Return the [x, y] coordinate for the center point of the cell that contains the specified text.  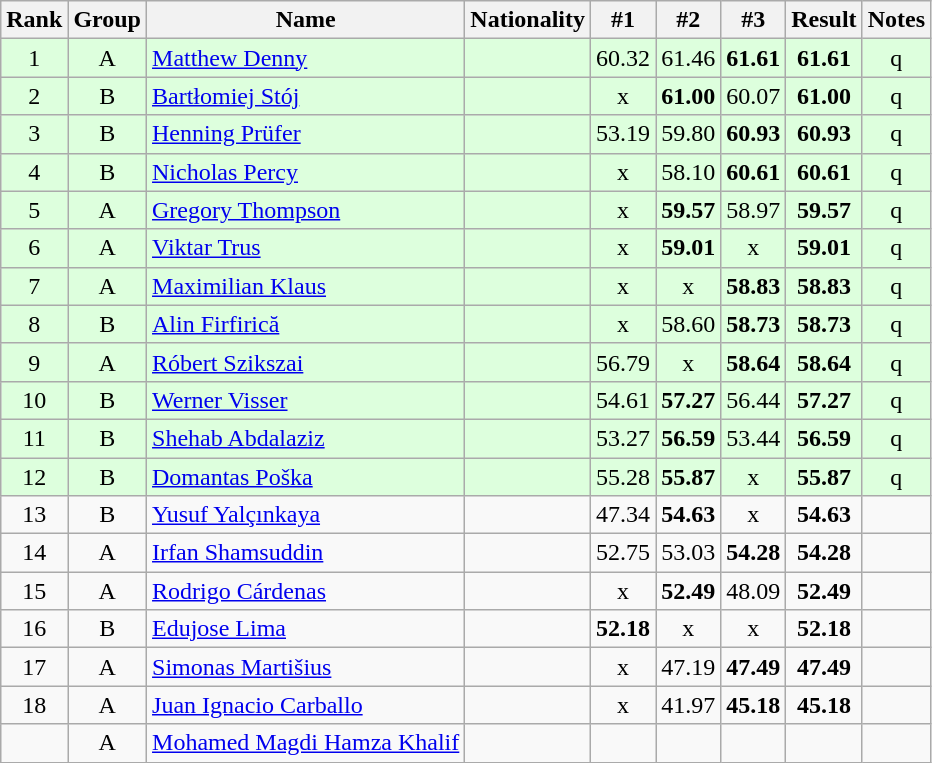
13 [34, 515]
60.07 [754, 96]
59.80 [688, 134]
58.97 [754, 210]
Bartłomiej Stój [306, 96]
Edujose Lima [306, 629]
2 [34, 96]
12 [34, 477]
Werner Visser [306, 400]
53.44 [754, 438]
#2 [688, 20]
53.19 [624, 134]
10 [34, 400]
Rank [34, 20]
60.32 [624, 58]
55.28 [624, 477]
Result [824, 20]
#3 [754, 20]
Maximilian Klaus [306, 286]
11 [34, 438]
Viktar Trus [306, 248]
Gregory Thompson [306, 210]
Nicholas Percy [306, 172]
Rodrigo Cárdenas [306, 591]
7 [34, 286]
Notes [896, 20]
Shehab Abdalaziz [306, 438]
Domantas Poška [306, 477]
Henning Prüfer [306, 134]
Nationality [528, 20]
Alin Firfirică [306, 324]
16 [34, 629]
1 [34, 58]
Simonas Martišius [306, 667]
61.46 [688, 58]
48.09 [754, 591]
9 [34, 362]
Name [306, 20]
Yusuf Yalçınkaya [306, 515]
52.75 [624, 553]
Matthew Denny [306, 58]
#1 [624, 20]
3 [34, 134]
56.44 [754, 400]
6 [34, 248]
17 [34, 667]
18 [34, 705]
47.19 [688, 667]
5 [34, 210]
Juan Ignacio Carballo [306, 705]
8 [34, 324]
15 [34, 591]
58.10 [688, 172]
Róbert Szikszai [306, 362]
41.97 [688, 705]
58.60 [688, 324]
Mohamed Magdi Hamza Khalif [306, 743]
53.03 [688, 553]
47.34 [624, 515]
Irfan Shamsuddin [306, 553]
54.61 [624, 400]
53.27 [624, 438]
14 [34, 553]
4 [34, 172]
Group [108, 20]
56.79 [624, 362]
